Provide the [x, y] coordinate of the cell's center where the given text is located.  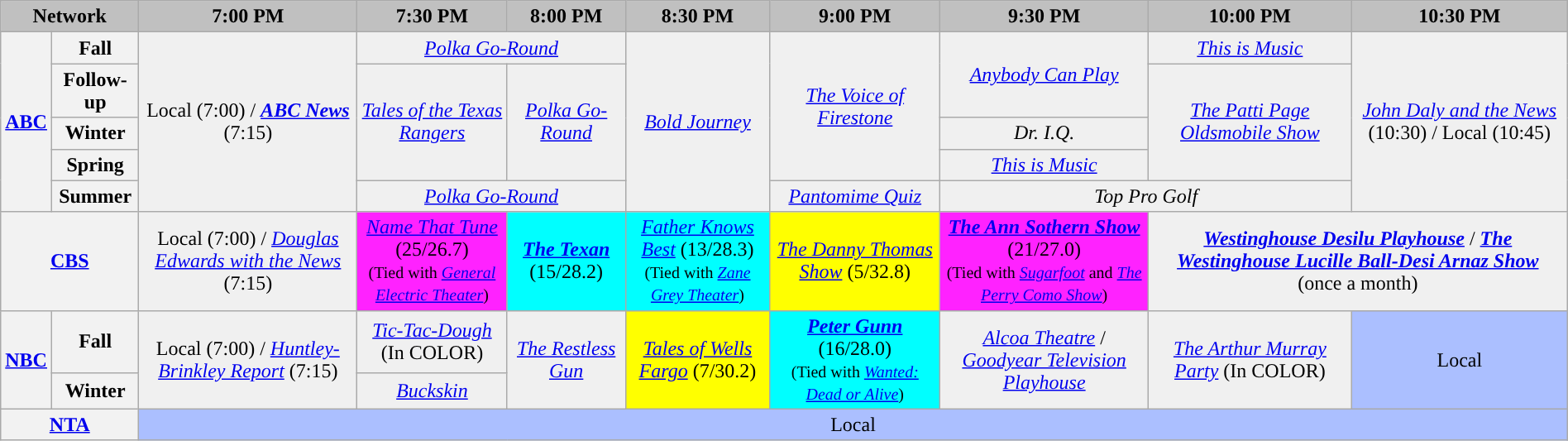
Top Pro Golf [1146, 196]
Local (7:00) / ABC News (7:15) [248, 122]
Local (7:00) / Huntley-Brinkley Report (7:15) [248, 359]
10:30 PM [1459, 17]
7:30 PM [432, 17]
Alcoa Theatre / Goodyear Television Playhouse [1045, 359]
Network [69, 17]
The Arthur Murray Party (In COLOR) [1250, 359]
NBC [26, 359]
Follow-up [94, 91]
Anybody Can Play [1045, 74]
The Restless Gun [566, 359]
CBS [69, 261]
The Texan (15/28.2) [566, 261]
8:00 PM [566, 17]
Local (7:00) / Douglas Edwards with the News (7:15) [248, 261]
ABC [26, 122]
9:00 PM [855, 17]
The Danny Thomas Show (5/32.8) [855, 261]
The Ann Sothern Show (21/27.0)(Tied with Sugarfoot and The Perry Como Show) [1045, 261]
Westinghouse Desilu Playhouse / The Westinghouse Lucille Ball-Desi Arnaz Show (once a month) [1358, 261]
NTA [69, 424]
8:30 PM [697, 17]
Buckskin [432, 391]
Spring [94, 165]
Bold Journey [697, 122]
Dr. I.Q. [1045, 133]
Peter Gunn (16/28.0)(Tied with Wanted: Dead or Alive) [855, 359]
7:00 PM [248, 17]
Tales of the Texas Rangers [432, 122]
Tic-Tac-Dough (In COLOR) [432, 341]
Father Knows Best (13/28.3)(Tied with Zane Grey Theater) [697, 261]
Pantomime Quiz [855, 196]
John Daly and the News (10:30) / Local (10:45) [1459, 122]
Name That Tune (25/26.7)(Tied with General Electric Theater) [432, 261]
10:00 PM [1250, 17]
9:30 PM [1045, 17]
The Patti Page Oldsmobile Show [1250, 122]
The Voice of Firestone [855, 106]
Summer [94, 196]
Tales of Wells Fargo (7/30.2) [697, 359]
